Detect which cell encompasses the target text, then output its (x, y) center coordinate. 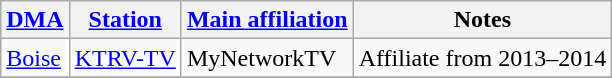
Station (125, 20)
Main affiliation (267, 20)
Notes (482, 20)
Affiliate from 2013–2014 (482, 58)
DMA (35, 20)
Boise (35, 58)
KTRV-TV (125, 58)
MyNetworkTV (267, 58)
